Capture the cell that displays the provided text and extract its (X, Y) central coordinate. 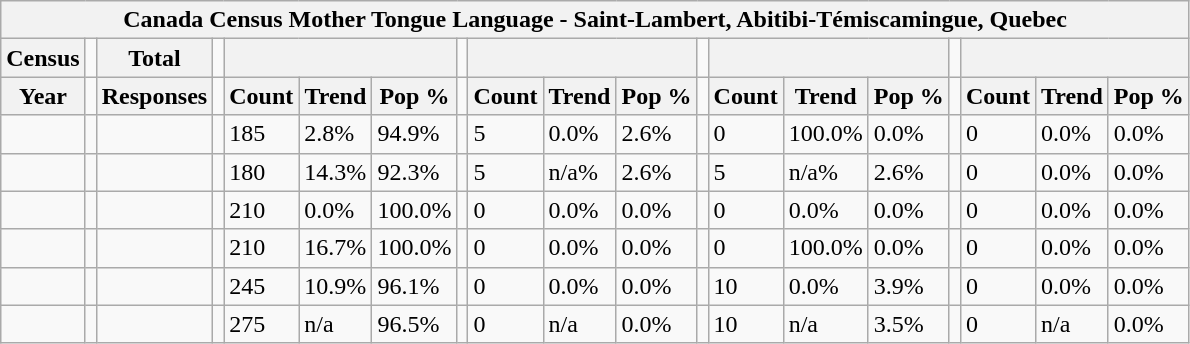
Census (43, 58)
3.9% (908, 286)
2.8% (336, 134)
14.3% (336, 172)
92.3% (414, 172)
96.5% (414, 324)
96.1% (414, 286)
245 (262, 286)
3.5% (908, 324)
16.7% (336, 248)
10.9% (336, 286)
185 (262, 134)
Total (154, 58)
94.9% (414, 134)
Responses (154, 96)
275 (262, 324)
Year (43, 96)
Canada Census Mother Tongue Language - Saint-Lambert, Abitibi-Témiscamingue, Quebec (596, 20)
180 (262, 172)
